Return the [x, y] coordinate for the center point of the cell that contains the specified text.  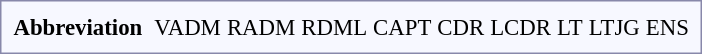
CAPT [402, 27]
CDR [461, 27]
LCDR [521, 27]
LT [570, 27]
VADM [188, 27]
RADM [260, 27]
Abbreviation [78, 27]
ENS [667, 27]
RDML [334, 27]
LTJG [614, 27]
